Output the (x, y) coordinate of the center of the cell containing the given text.  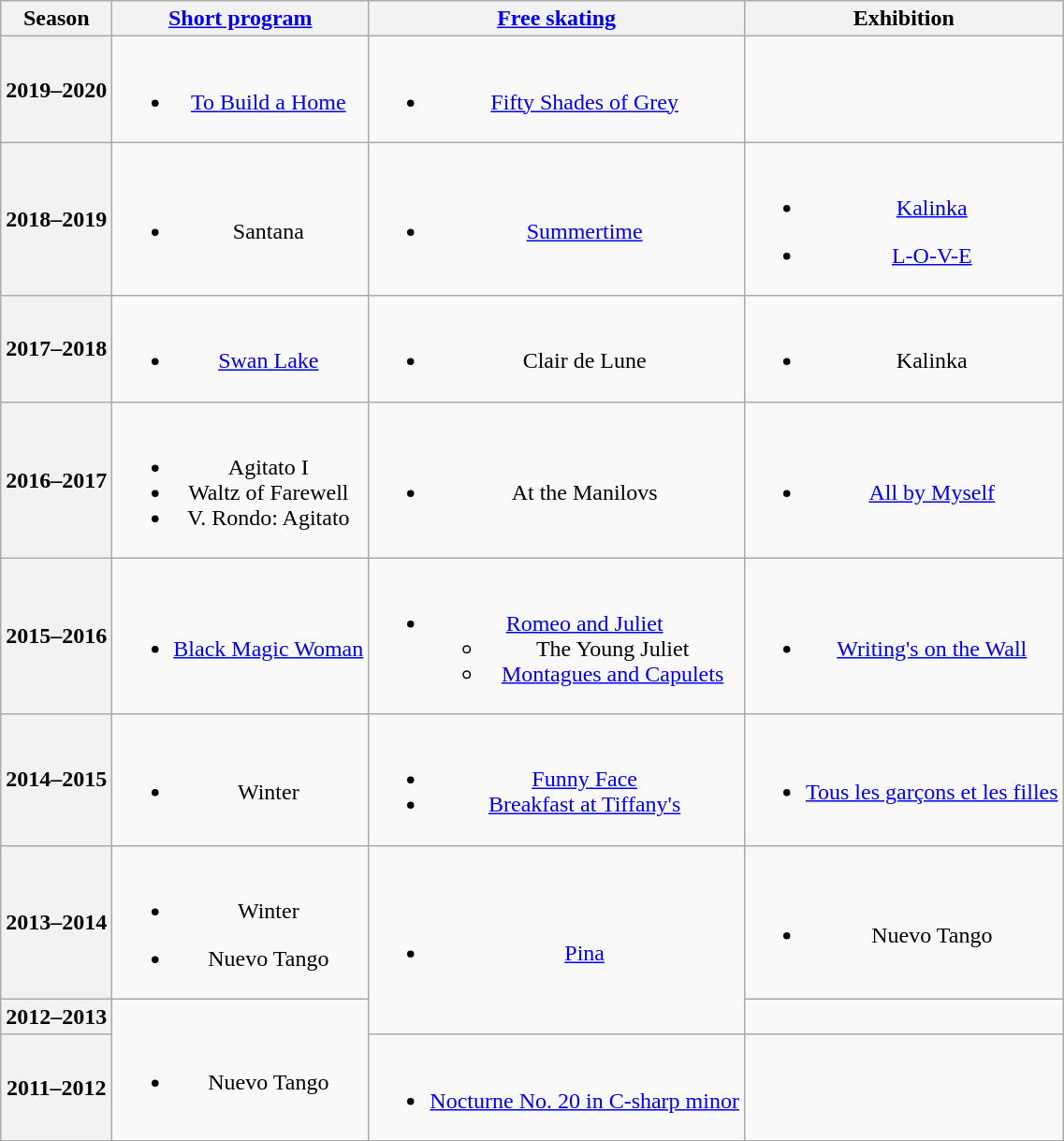
Winter Nuevo Tango (240, 922)
Writing's on the Wall (904, 636)
Agitato IWaltz of Farewell V. Rondo: Agitato (240, 479)
Clair de Lune (557, 348)
2011–2012 (56, 1088)
Santana (240, 219)
Romeo and JulietThe Young JulietMontagues and Capulets (557, 636)
Season (56, 19)
Black Magic Woman (240, 636)
Free skating (557, 19)
2018–2019 (56, 219)
Tous les garçons et les filles (904, 780)
Winter (240, 780)
Fifty Shades of Grey (557, 90)
2015–2016 (56, 636)
2014–2015 (56, 780)
Pina (557, 940)
To Build a Home (240, 90)
2017–2018 (56, 348)
2016–2017 (56, 479)
Exhibition (904, 19)
Funny Face Breakfast at Tiffany's (557, 780)
Swan Lake (240, 348)
Summertime (557, 219)
Nocturne No. 20 in C-sharp minor (557, 1088)
At the Manilovs (557, 479)
2019–2020 (56, 90)
Kalinka (904, 348)
Kalinka L-O-V-E (904, 219)
2013–2014 (56, 922)
Short program (240, 19)
2012–2013 (56, 1017)
All by Myself (904, 479)
